From the cell containing the given text, extract its center point as [X, Y] coordinate. 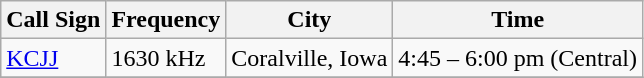
1630 kHz [166, 58]
Call Sign [54, 20]
4:45 – 6:00 pm (Central) [518, 58]
Time [518, 20]
Frequency [166, 20]
Coralville, Iowa [310, 58]
KCJJ [54, 58]
City [310, 20]
